Search for the cell housing the specified text and yield its [x, y] center coordinate. 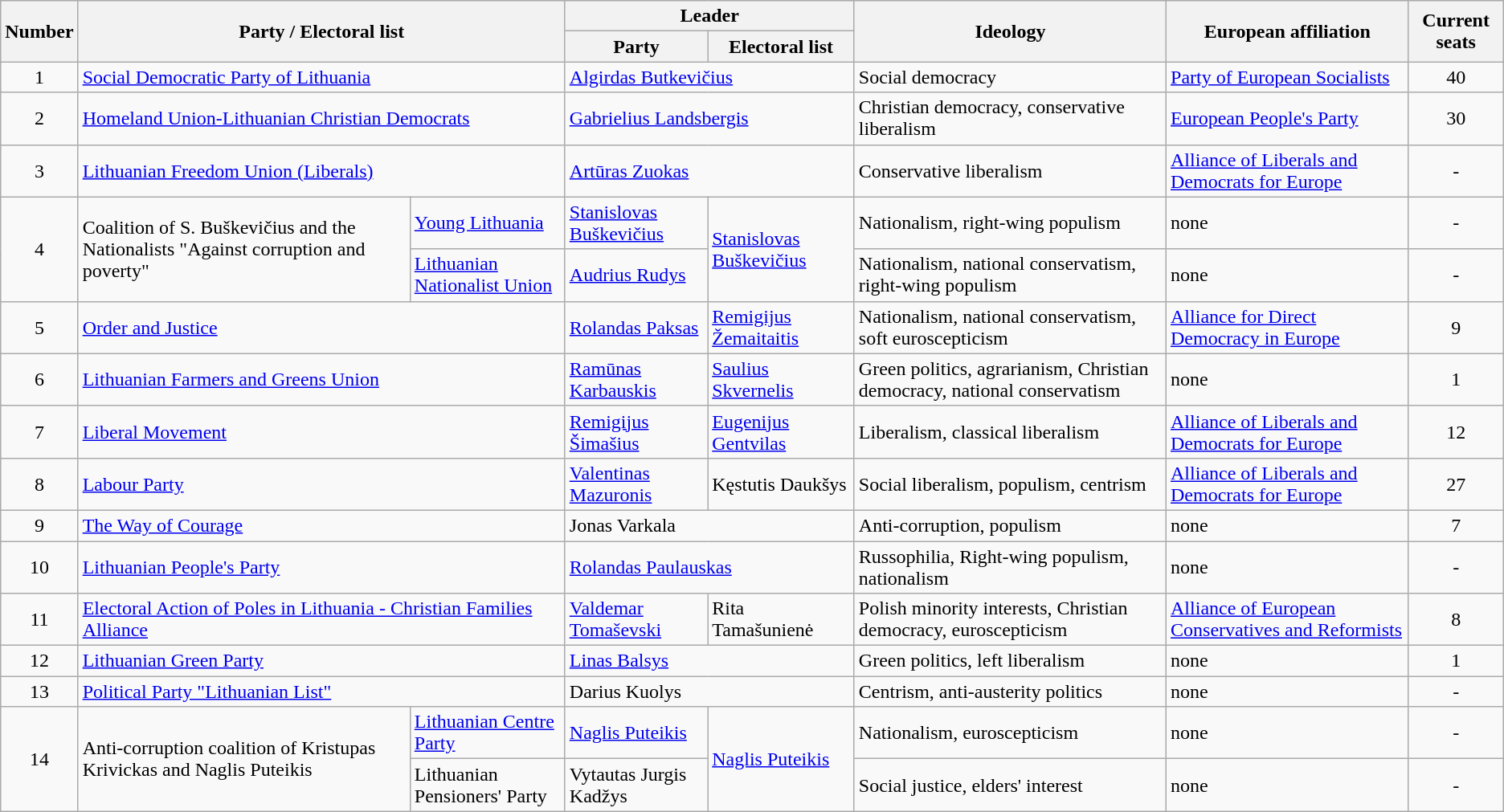
Nationalism, euroscepticism [1010, 732]
Current seats [1456, 31]
Party [636, 47]
Social liberalism, populism, centrism [1010, 484]
Rolandas Paksas [636, 328]
Lithuanian Centre Party [487, 732]
Leader [709, 16]
Green politics, left liberalism [1010, 661]
Labour Party [321, 484]
Audrius Rudys [636, 275]
Coalition of S. Buškevičius and the Nationalists "Against corruption and poverty" [244, 249]
Lithuanian Nationalist Union [487, 275]
Political Party "Lithuanian List" [321, 692]
Linas Balsys [709, 661]
13 [39, 692]
The Way of Courage [321, 525]
Valdemar Tomaševski [636, 620]
14 [39, 759]
Centrism, anti-austerity politics [1010, 692]
Homeland Union-Lithuanian Christian Democrats [321, 119]
Liberal Movement [321, 432]
Valentinas Mazuronis [636, 484]
10 [39, 567]
Algirdas Butkevičius [709, 77]
Russophilia, Right-wing populism, nationalism [1010, 567]
Electoral Action of Poles in Lithuania - Christian Families Alliance [321, 620]
Polish minority interests, Christian democracy, euroscepticism [1010, 620]
Gabrielius Landsbergis [709, 119]
27 [1456, 484]
Artūras Zuokas [709, 170]
Order and Justice [321, 328]
Darius Kuolys [709, 692]
Lithuanian Green Party [321, 661]
Kęstutis Daukšys [781, 484]
Vytautas Jurgis Kadžys [636, 785]
Social Democratic Party of Lithuania [321, 77]
Alliance of European Conservatives and Reformists [1288, 620]
Christian democracy, conservative liberalism [1010, 119]
Nationalism, national conservatism, soft euroscepticism [1010, 328]
Number [39, 31]
Nationalism, right-wing populism [1010, 223]
Electoral list [781, 47]
Liberalism, classical liberalism [1010, 432]
Conservative liberalism [1010, 170]
11 [39, 620]
Anti-corruption, populism [1010, 525]
5 [39, 328]
Anti-corruption coalition of Kristupas Krivickas and Naglis Puteikis [244, 759]
Ideology [1010, 31]
European affiliation [1288, 31]
2 [39, 119]
Remigijus Šimašius [636, 432]
Lithuanian Pensioners' Party [487, 785]
4 [39, 249]
Ramūnas Karbauskis [636, 379]
Social justice, elders' interest [1010, 785]
Eugenijus Gentvilas [781, 432]
Rita Tamašunienė [781, 620]
Young Lithuania [487, 223]
Party / Electoral list [321, 31]
Rolandas Paulauskas [709, 567]
Green politics, agrarianism, Christian democracy, national conservatism [1010, 379]
Remigijus Žemaitaitis [781, 328]
Nationalism, national conservatism, right-wing populism [1010, 275]
3 [39, 170]
Alliance for Direct Democracy in Europe [1288, 328]
30 [1456, 119]
Social democracy [1010, 77]
Saulius Skvernelis [781, 379]
European People's Party [1288, 119]
Lithuanian Farmers and Greens Union [321, 379]
Jonas Varkala [709, 525]
40 [1456, 77]
Lithuanian Freedom Union (Liberals) [321, 170]
Lithuanian People's Party [321, 567]
6 [39, 379]
Party of European Socialists [1288, 77]
